Scan for the cell matching the given text and deliver its (x, y) coordinate at center. 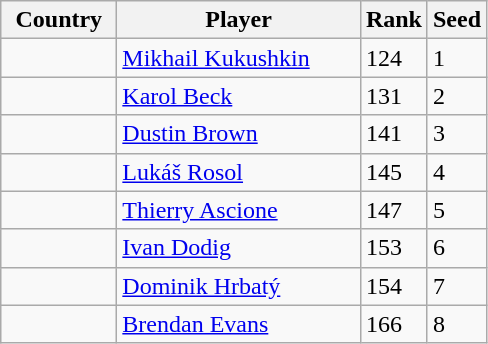
6 (456, 248)
Lukáš Rosol (239, 172)
147 (394, 210)
Country (59, 20)
Rank (394, 20)
131 (394, 96)
141 (394, 134)
Mikhail Kukushkin (239, 58)
2 (456, 96)
3 (456, 134)
Thierry Ascione (239, 210)
Dominik Hrbatý (239, 286)
8 (456, 324)
Ivan Dodig (239, 248)
Karol Beck (239, 96)
166 (394, 324)
145 (394, 172)
4 (456, 172)
124 (394, 58)
5 (456, 210)
Dustin Brown (239, 134)
Brendan Evans (239, 324)
154 (394, 286)
Seed (456, 20)
7 (456, 286)
153 (394, 248)
1 (456, 58)
Player (239, 20)
